For the text-containing cell, return its midpoint in (X, Y) coordinate format. 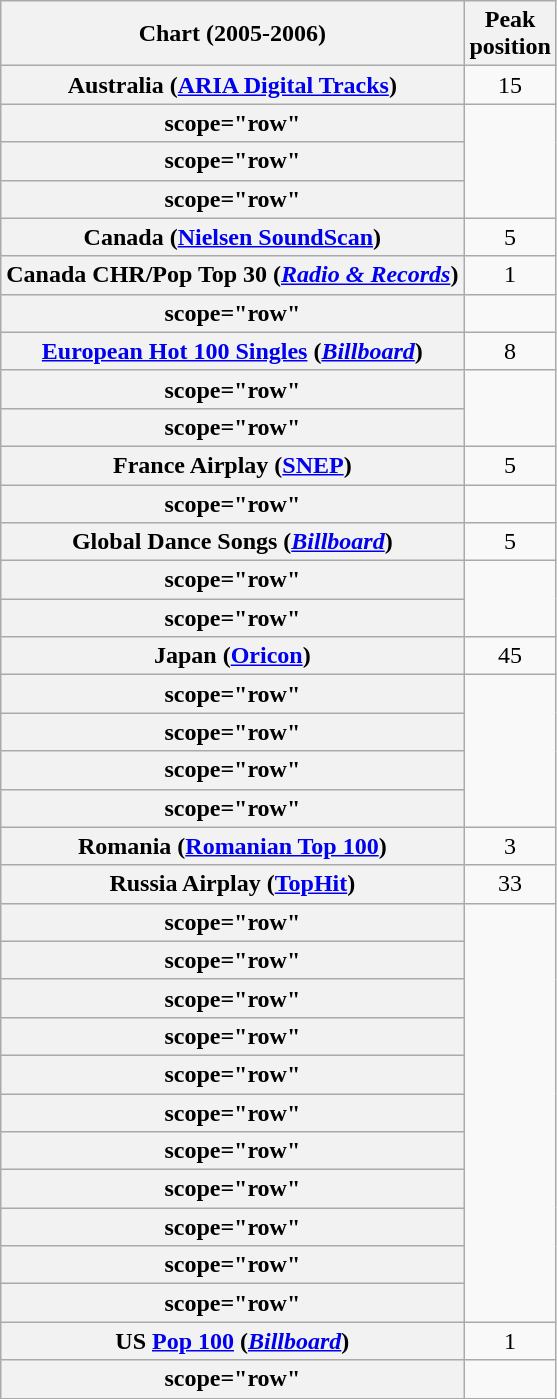
Canada CHR/Pop Top 30 (Radio & Records) (232, 275)
Chart (2005-2006) (232, 34)
Russia Airplay (TopHit) (232, 884)
45 (510, 656)
France Airplay (SNEP) (232, 465)
8 (510, 351)
15 (510, 85)
Romania (Romanian Top 100) (232, 846)
Global Dance Songs (Billboard) (232, 542)
US Pop 100 (Billboard) (232, 1341)
Canada (Nielsen SoundScan) (232, 237)
Peakposition (510, 34)
33 (510, 884)
Australia (ARIA Digital Tracks) (232, 85)
European Hot 100 Singles (Billboard) (232, 351)
Japan (Oricon) (232, 656)
3 (510, 846)
